Output the [X, Y] coordinate of the center of the cell containing the given text.  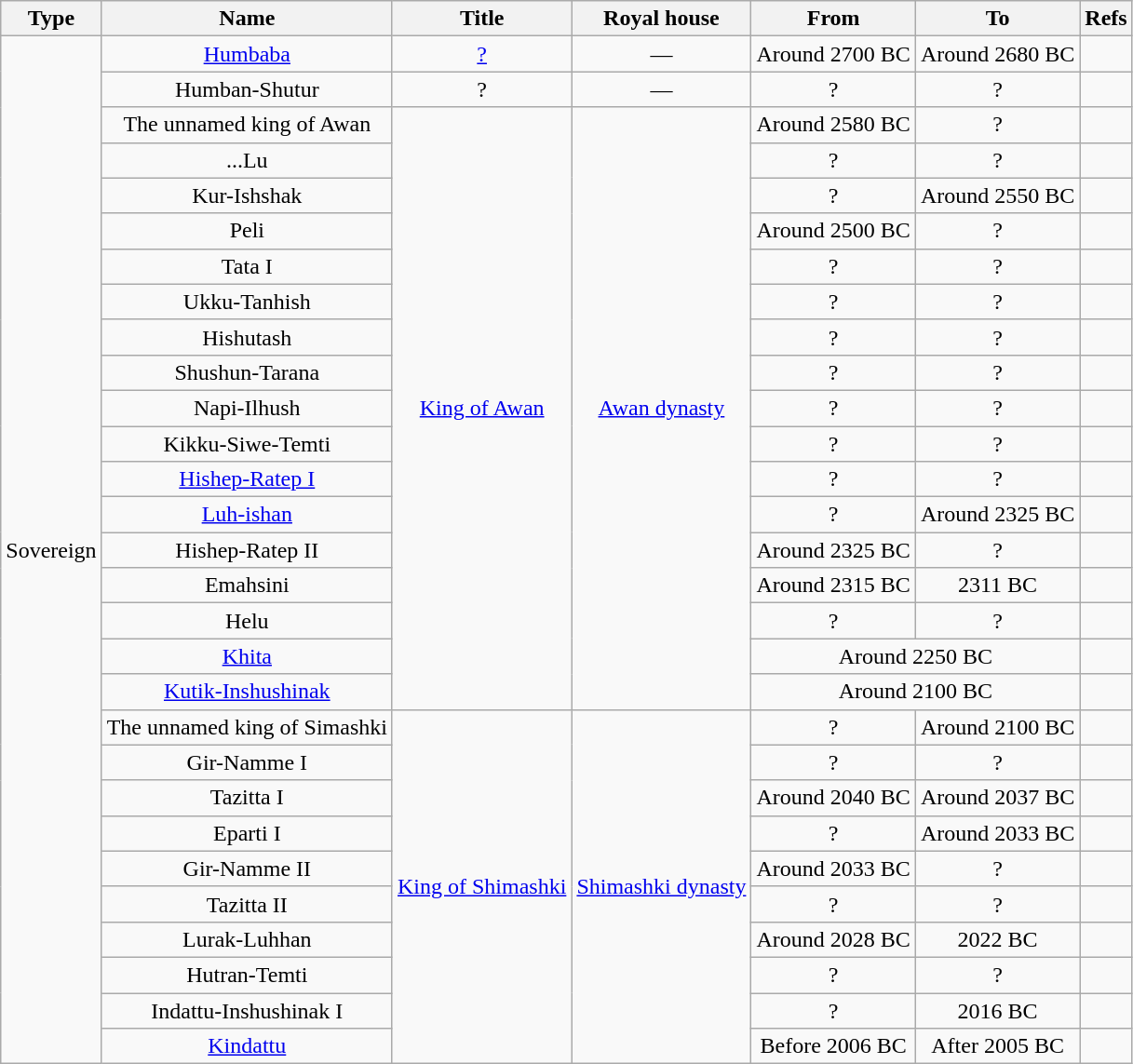
Awan dynasty [661, 408]
Humbaba [247, 54]
Humban-Shutur [247, 89]
Around 2040 BC [833, 798]
Sovereign [51, 550]
Hishep-Ratep II [247, 550]
Kikku-Siwe-Temti [247, 444]
Gir-Namme I [247, 762]
Around 2680 BC [997, 54]
To [997, 19]
Royal house [661, 19]
Tata I [247, 266]
Hishep-Ratep I [247, 479]
Around 2550 BC [997, 195]
The unnamed king of Awan [247, 125]
Type [51, 19]
...Lu [247, 160]
2016 BC [997, 1010]
King of Awan [481, 408]
Indattu-Inshushinak I [247, 1010]
Refs [1106, 19]
Kutik-Inshushinak [247, 692]
From [833, 19]
Shushun-Tarana [247, 372]
Before 2006 BC [833, 1046]
Around 2500 BC [833, 231]
Hutran-Temti [247, 975]
Peli [247, 231]
Hishutash [247, 337]
Gir-Namme II [247, 869]
Shimashki dynasty [661, 886]
Around 2580 BC [833, 125]
Around 2315 BC [833, 586]
Eparti I [247, 833]
Tazitta II [247, 904]
Kur-Ishshak [247, 195]
King of Shimashki [481, 886]
After 2005 BC [997, 1046]
Around 2028 BC [833, 939]
Tazitta I [247, 798]
Around 2037 BC [997, 798]
Napi-Ilhush [247, 408]
Title [481, 19]
Name [247, 19]
Ukku-Tanhish [247, 302]
Helu [247, 621]
Emahsini [247, 586]
Kindattu [247, 1046]
Around 2250 BC [916, 656]
Khita [247, 656]
Lurak-Luhhan [247, 939]
Luh-ishan [247, 515]
The unnamed king of Simashki [247, 727]
Around 2700 BC [833, 54]
2311 BC [997, 586]
2022 BC [997, 939]
